Determine the (X, Y) coordinate at the center of the cell enclosing the given text.  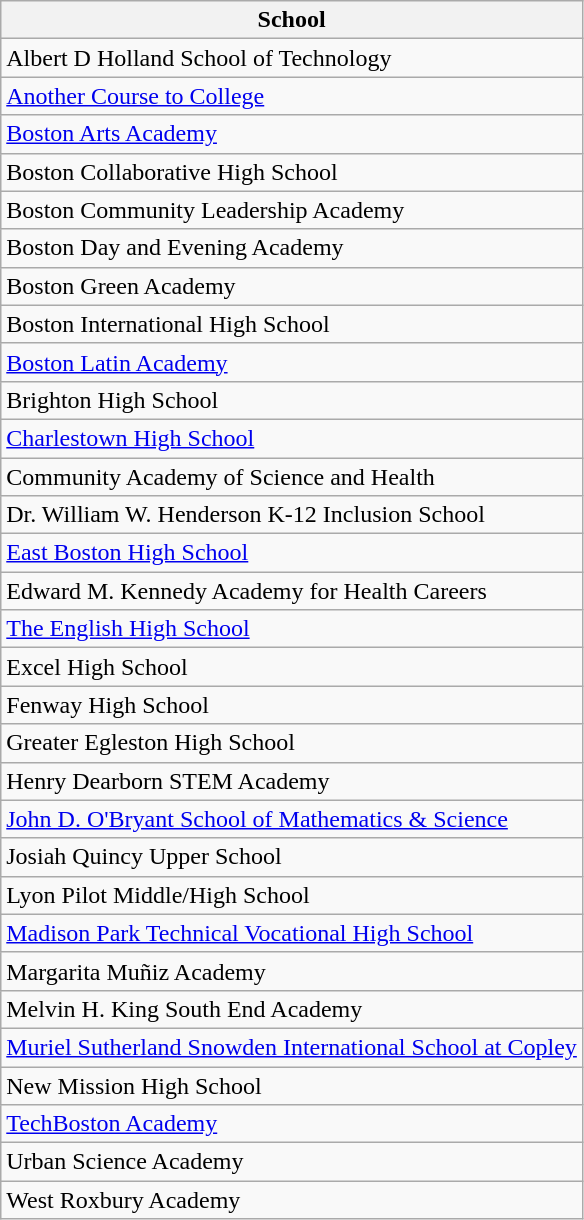
Brighton High School (292, 400)
Excel High School (292, 667)
Boston International High School (292, 324)
Josiah Quincy Upper School (292, 857)
Boston Collaborative High School (292, 172)
Boston Community Leadership Academy (292, 210)
Boston Day and Evening Academy (292, 248)
Melvin H. King South End Academy (292, 1009)
Charlestown High School (292, 438)
East Boston High School (292, 553)
Edward M. Kennedy Academy for Health Careers (292, 591)
Another Course to College (292, 96)
Lyon Pilot Middle/High School (292, 895)
Greater Egleston High School (292, 743)
Community Academy of Science and Health (292, 477)
Dr. William W. Henderson K-12 Inclusion School (292, 515)
Madison Park Technical Vocational High School (292, 933)
West Roxbury Academy (292, 1200)
Boston Arts Academy (292, 134)
Margarita Muñiz Academy (292, 971)
Albert D Holland School of Technology (292, 58)
Fenway High School (292, 705)
TechBoston Academy (292, 1124)
New Mission High School (292, 1085)
John D. O'Bryant School of Mathematics & Science (292, 819)
The English High School (292, 629)
Boston Latin Academy (292, 362)
School (292, 20)
Muriel Sutherland Snowden International School at Copley (292, 1047)
Henry Dearborn STEM Academy (292, 781)
Boston Green Academy (292, 286)
Urban Science Academy (292, 1162)
